From the cell containing the given text, extract its center point as [X, Y] coordinate. 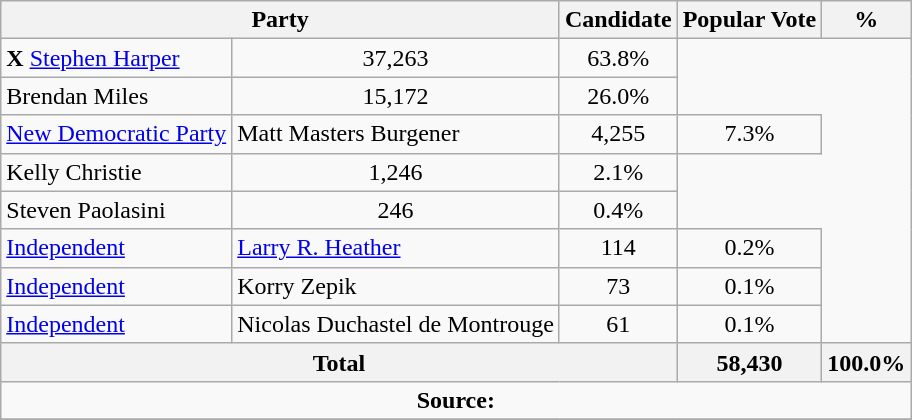
Kelly Christie [116, 172]
0.2% [750, 248]
246 [396, 210]
Source: [456, 400]
Nicolas Duchastel de Montrouge [396, 324]
Total [339, 362]
61 [618, 324]
73 [618, 286]
26.0% [618, 96]
2.1% [618, 172]
Brendan Miles [116, 96]
4,255 [618, 134]
Korry Zepik [396, 286]
1,246 [396, 172]
114 [618, 248]
Candidate [618, 20]
15,172 [396, 96]
100.0% [866, 362]
Party [280, 20]
Larry R. Heather [396, 248]
7.3% [750, 134]
Matt Masters Burgener [396, 134]
0.4% [618, 210]
% [866, 20]
37,263 [396, 58]
Steven Paolasini [116, 210]
X Stephen Harper [116, 58]
Popular Vote [750, 20]
63.8% [618, 58]
58,430 [750, 362]
New Democratic Party [116, 134]
